Capture the cell that displays the provided text and extract its [X, Y] central coordinate. 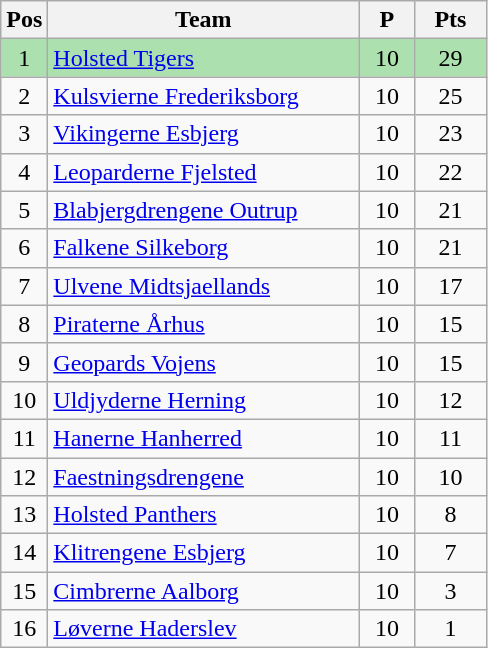
Holsted Panthers [204, 515]
Geopards Vojens [204, 362]
14 [24, 553]
Falkene Silkeborg [204, 248]
Pos [24, 20]
Faestningsdrengene [204, 477]
5 [24, 210]
Uldjyderne Herning [204, 400]
Vikingerne Esbjerg [204, 134]
2 [24, 96]
P [387, 20]
Cimbrerne Aalborg [204, 591]
Holsted Tigers [204, 58]
Team [204, 20]
Hanerne Hanherred [204, 438]
Kulsvierne Frederiksborg [204, 96]
9 [24, 362]
25 [450, 96]
Klitrengene Esbjerg [204, 553]
17 [450, 286]
Løverne Haderslev [204, 629]
Ulvene Midtsjaellands [204, 286]
Leoparderne Fjelsted [204, 172]
16 [24, 629]
23 [450, 134]
13 [24, 515]
Pts [450, 20]
Piraterne Århus [204, 324]
29 [450, 58]
6 [24, 248]
Blabjergdrengene Outrup [204, 210]
4 [24, 172]
22 [450, 172]
